Locate the cell with the specified text and output its [x, y] center coordinate. 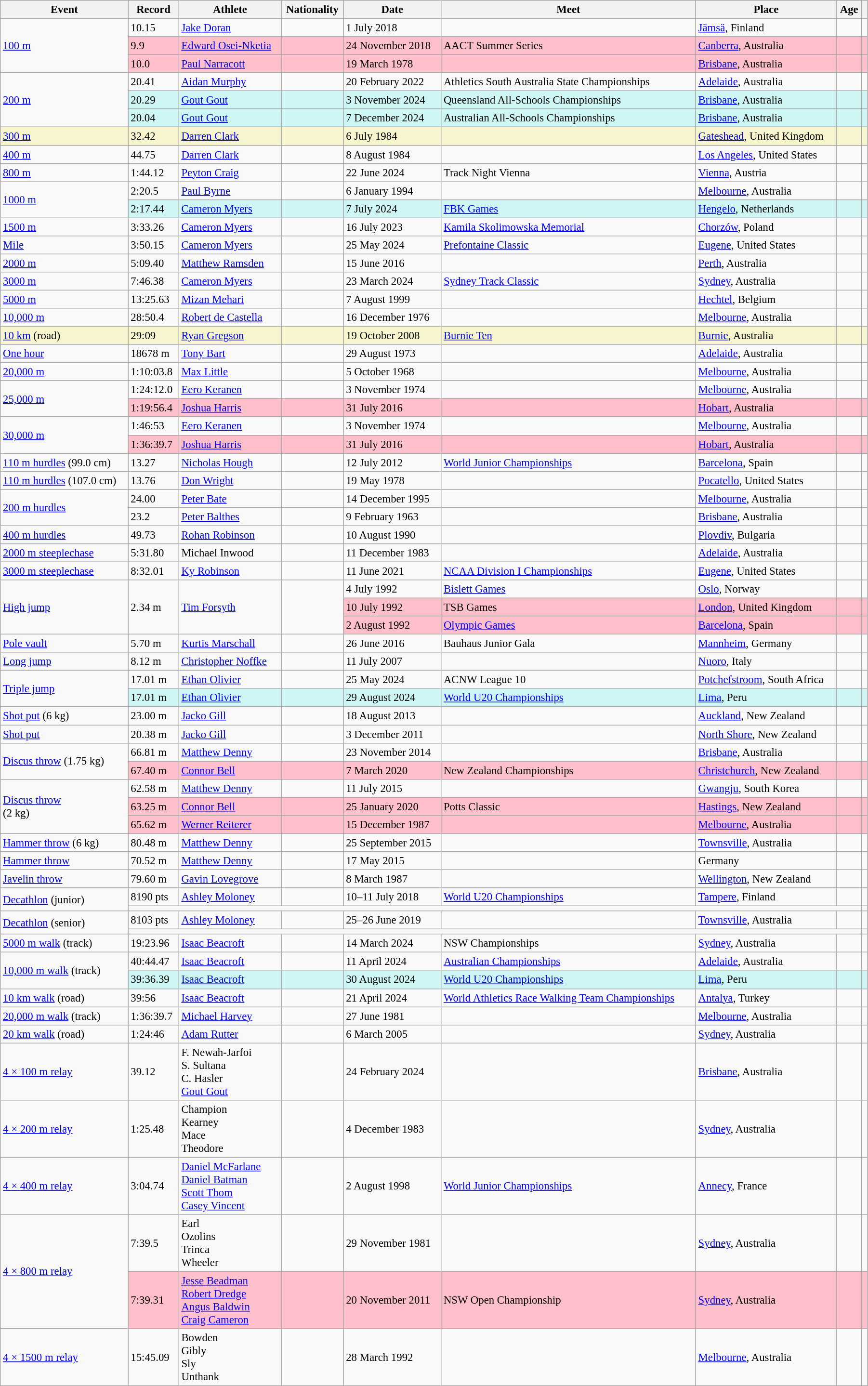
5000 m [65, 299]
44.75 [153, 155]
1 July 2018 [392, 28]
300 m [65, 136]
11 June 2021 [392, 571]
27 June 1981 [392, 1016]
London, United Kingdom [766, 607]
25–26 June 2019 [392, 920]
23.2 [153, 517]
17 May 2015 [392, 861]
Werner Reiterer [230, 825]
8 August 1984 [392, 155]
Potts Classic [568, 806]
200 m hurdles [65, 508]
Long jump [65, 661]
29 August 1973 [392, 354]
Burnie, Australia [766, 336]
2:17.44 [153, 209]
62.58 m [153, 788]
13.76 [153, 480]
20.29 [153, 100]
28:50.4 [153, 317]
8 March 1987 [392, 879]
800 m [65, 172]
One hour [65, 354]
Peter Bate [230, 499]
7 August 1999 [392, 299]
7 December 2024 [392, 118]
19 October 2008 [392, 336]
Jake Doran [230, 28]
1:24:12.0 [153, 390]
9.9 [153, 46]
Date [392, 10]
Chorzów, Poland [766, 227]
Tony Bart [230, 354]
Mile [65, 245]
Jämsä, Finland [766, 28]
Australian Championships [568, 962]
40:44.47 [153, 962]
Nicholas Hough [230, 462]
Paul Byrne [230, 191]
Queensland All-Schools Championships [568, 100]
Hechtel, Belgium [766, 299]
20.38 m [153, 734]
49.73 [153, 535]
15 December 1987 [392, 825]
4 × 100 m relay [65, 1071]
Christopher Noffke [230, 661]
6 January 1994 [392, 191]
Vienna, Austria [766, 172]
20 km walk (road) [65, 1034]
4 × 200 m relay [65, 1129]
24.00 [153, 499]
39:36.39 [153, 980]
13.27 [153, 462]
Nationality [312, 10]
20.41 [153, 82]
Antalya, Turkey [766, 998]
29 November 1981 [392, 1243]
Event [65, 10]
Canberra, Australia [766, 46]
1:46:53 [153, 426]
1:25.48 [153, 1129]
10 August 1990 [392, 535]
Record [153, 10]
Edward Osei-Nketia [230, 46]
TSB Games [568, 607]
67.40 m [153, 770]
5.70 m [153, 644]
Bislett Games [568, 589]
Peter Balthes [230, 517]
Shot put [65, 734]
Robert de Castella [230, 317]
24 November 2018 [392, 46]
World Athletics Race Walking Team Championships [568, 998]
Potchefstroom, South Africa [766, 680]
Tim Forsyth [230, 607]
6 July 1984 [392, 136]
Peyton Craig [230, 172]
Hastings, New Zealand [766, 806]
12 July 2012 [392, 462]
70.52 m [153, 861]
79.60 m [153, 879]
32.42 [153, 136]
NCAA Division I Championships [568, 571]
200 m [65, 100]
19:23.96 [153, 943]
Los Angeles, United States [766, 155]
20,000 m [65, 372]
400 m hurdles [65, 535]
8103 pts [153, 920]
24 February 2024 [392, 1071]
10–11 July 2018 [392, 897]
8190 pts [153, 897]
1:44.12 [153, 172]
19 March 1978 [392, 64]
8:32.01 [153, 571]
63.25 m [153, 806]
Athletics South Australia State Championships [568, 82]
80.48 m [153, 843]
39:56 [153, 998]
Oslo, Norway [766, 589]
100 m [65, 46]
Olympic Games [568, 625]
Australian All-Schools Championships [568, 118]
Mizan Mehari [230, 299]
11 July 2015 [392, 788]
Discus throw(2 kg) [65, 806]
Michael Harvey [230, 1016]
North Shore, New Zealand [766, 734]
20 November 2011 [392, 1300]
66.81 m [153, 752]
10.0 [153, 64]
9 February 1963 [392, 517]
23 November 2014 [392, 752]
3000 m steeplechase [65, 571]
Perth, Australia [766, 263]
11 July 2007 [392, 661]
5000 m walk (track) [65, 943]
1:19:56.4 [153, 408]
26 June 2016 [392, 644]
2 August 1998 [392, 1186]
1000 m [65, 199]
Nuoro, Italy [766, 661]
Annecy, France [766, 1186]
29 August 2024 [392, 698]
22 June 2024 [392, 172]
Kamila Skolimowska Memorial [568, 227]
Ryan Gregson [230, 336]
Mannheim, Germany [766, 644]
23 March 2024 [392, 281]
110 m hurdles (99.0 cm) [65, 462]
23.00 m [153, 716]
NSW Championships [568, 943]
Pole vault [65, 644]
1:24:46 [153, 1034]
10 July 1992 [392, 607]
25,000 m [65, 399]
Wellington, New Zealand [766, 879]
11 December 1983 [392, 553]
4 December 1983 [392, 1129]
16 December 1976 [392, 317]
3:50.15 [153, 245]
Rohan Robinson [230, 535]
28 March 1992 [392, 1358]
Discus throw (1.75 kg) [65, 761]
14 December 1995 [392, 499]
Daniel McFarlaneDaniel BatmanScott ThomCasey Vincent [230, 1186]
Place [766, 10]
5:09.40 [153, 263]
13:25.63 [153, 299]
EarlOzolinsTrincaWheeler [230, 1243]
8.12 m [153, 661]
2.34 m [153, 607]
7:39.5 [153, 1243]
Max Little [230, 372]
10,000 m walk (track) [65, 970]
39.12 [153, 1071]
Hengelo, Netherlands [766, 209]
Christchurch, New Zealand [766, 770]
Auckland, New Zealand [766, 716]
4 July 1992 [392, 589]
10.15 [153, 28]
Adam Rutter [230, 1034]
Hammer throw (6 kg) [65, 843]
30,000 m [65, 436]
1500 m [65, 227]
2 August 1992 [392, 625]
18 August 2013 [392, 716]
15 June 2016 [392, 263]
Plovdiv, Bulgaria [766, 535]
10,000 m [65, 317]
Athlete [230, 10]
Germany [766, 861]
Ky Robinson [230, 571]
Prefontaine Classic [568, 245]
3:33.26 [153, 227]
16 July 2023 [392, 227]
ACNW League 10 [568, 680]
Burnie Ten [568, 336]
30 August 2024 [392, 980]
Decathlon (junior) [65, 899]
Gwangju, South Korea [766, 788]
21 April 2024 [392, 998]
Aidan Murphy [230, 82]
18678 m [153, 354]
4 × 1500 m relay [65, 1358]
7 July 2024 [392, 209]
New Zealand Championships [568, 770]
110 m hurdles (107.0 cm) [65, 480]
F. Newah-JarfoiS. SultanaC. HaslerGout Gout [230, 1071]
Tampere, Finland [766, 897]
5 October 1968 [392, 372]
FBK Games [568, 209]
4 × 400 m relay [65, 1186]
400 m [65, 155]
Bauhaus Junior Gala [568, 644]
7 March 2020 [392, 770]
Jesse BeadmanRobert DredgeAngus BaldwinCraig Cameron [230, 1300]
Don Wright [230, 480]
Gavin Lovegrove [230, 879]
20,000 m walk (track) [65, 1016]
Triple jump [65, 689]
Pocatello, United States [766, 480]
ChampionKearneyMaceTheodore [230, 1129]
20.04 [153, 118]
6 March 2005 [392, 1034]
4 × 800 m relay [65, 1272]
Sydney Track Classic [568, 281]
3 November 2024 [392, 100]
Meet [568, 10]
11 April 2024 [392, 962]
BowdenGiblySlyUnthank [230, 1358]
High jump [65, 607]
Kurtis Marschall [230, 644]
2000 m [65, 263]
Hammer throw [65, 861]
Matthew Ramsden [230, 263]
3 December 2011 [392, 734]
2000 m steeplechase [65, 553]
Michael Inwood [230, 553]
29:09 [153, 336]
19 May 1978 [392, 480]
5:31.80 [153, 553]
10 km (road) [65, 336]
Javelin throw [65, 879]
10 km walk (road) [65, 998]
7:39.31 [153, 1300]
14 March 2024 [392, 943]
Gateshead, United Kingdom [766, 136]
65.62 m [153, 825]
3000 m [65, 281]
15:45.09 [153, 1358]
Decathlon (senior) [65, 923]
1:10:03.8 [153, 372]
Paul Narracott [230, 64]
AACT Summer Series [568, 46]
25 January 2020 [392, 806]
7:46.38 [153, 281]
20 February 2022 [392, 82]
25 September 2015 [392, 843]
NSW Open Championship [568, 1300]
Shot put (6 kg) [65, 716]
3:04.74 [153, 1186]
Track Night Vienna [568, 172]
Age [849, 10]
2:20.5 [153, 191]
